Locate the cell with the specified text and output its [X, Y] center coordinate. 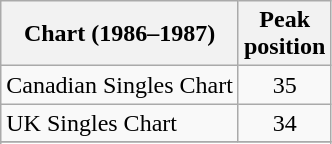
Canadian Singles Chart [120, 85]
UK Singles Chart [120, 123]
35 [284, 85]
Chart (1986–1987) [120, 34]
34 [284, 123]
Peakposition [284, 34]
